Scan for the cell matching the given text and deliver its (x, y) coordinate at center. 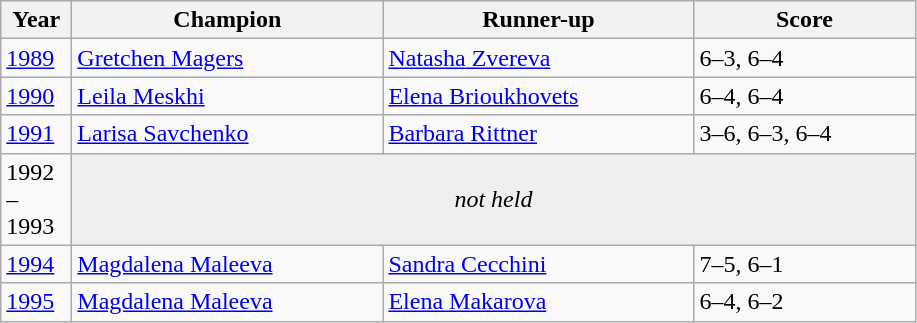
6–4, 6–4 (804, 96)
not held (494, 199)
Gretchen Magers (228, 58)
1989 (36, 58)
Score (804, 20)
3–6, 6–3, 6–4 (804, 134)
1991 (36, 134)
Elena Brioukhovets (538, 96)
Barbara Rittner (538, 134)
Year (36, 20)
Larisa Savchenko (228, 134)
6–3, 6–4 (804, 58)
6–4, 6–2 (804, 302)
Natasha Zvereva (538, 58)
1990 (36, 96)
Champion (228, 20)
Leila Meskhi (228, 96)
Sandra Cecchini (538, 264)
7–5, 6–1 (804, 264)
1994 (36, 264)
1992–1993 (36, 199)
Runner-up (538, 20)
Elena Makarova (538, 302)
1995 (36, 302)
